Pinpoint the cell where the given text exists, returning its [X, Y] midpoint coordinate. 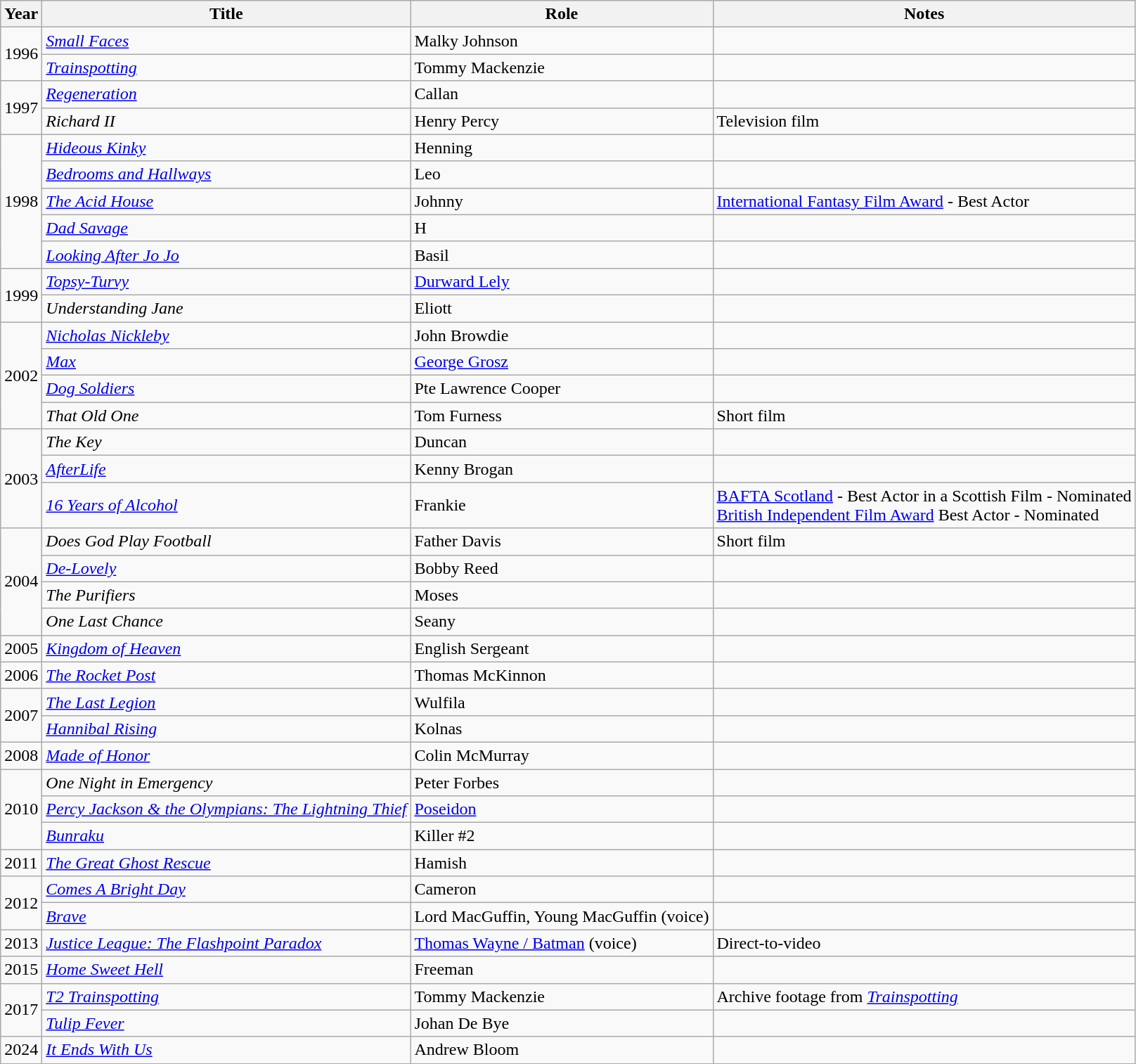
2011 [21, 863]
One Last Chance [226, 622]
Hideous Kinky [226, 148]
Home Sweet Hell [226, 970]
Thomas Wayne / Batman (voice) [562, 943]
Topsy-Turvy [226, 281]
2006 [21, 675]
De-Lovely [226, 568]
Bedrooms and Hallways [226, 174]
Johnny [562, 201]
Cameron [562, 890]
AfterLife [226, 469]
Comes A Bright Day [226, 890]
2004 [21, 582]
2005 [21, 648]
Henry Percy [562, 121]
The Key [226, 442]
It Ends With Us [226, 1050]
Johan De Bye [562, 1023]
Year [21, 14]
Brave [226, 916]
Malky Johnson [562, 41]
Nicholas Nickleby [226, 335]
1998 [21, 201]
International Fantasy Film Award - Best Actor [924, 201]
2003 [21, 478]
Durward Lely [562, 281]
Hannibal Rising [226, 729]
Television film [924, 121]
Eliott [562, 308]
2008 [21, 755]
Andrew Bloom [562, 1050]
Understanding Jane [226, 308]
Looking After Jo Jo [226, 255]
That Old One [226, 416]
Notes [924, 14]
2002 [21, 376]
Role [562, 14]
The Great Ghost Rescue [226, 863]
Seany [562, 622]
Leo [562, 174]
Henning [562, 148]
Callan [562, 94]
Made of Honor [226, 755]
Dog Soldiers [226, 389]
Archive footage from Trainspotting [924, 996]
Small Faces [226, 41]
Colin McMurray [562, 755]
Peter Forbes [562, 783]
Pte Lawrence Cooper [562, 389]
Killer #2 [562, 836]
Does God Play Football [226, 541]
Bunraku [226, 836]
One Night in Emergency [226, 783]
George Grosz [562, 362]
2007 [21, 715]
2010 [21, 809]
Dad Savage [226, 228]
Kenny Brogan [562, 469]
Regeneration [226, 94]
Freeman [562, 970]
Max [226, 362]
The Last Legion [226, 702]
Basil [562, 255]
The Purifiers [226, 595]
John Browdie [562, 335]
2013 [21, 943]
Justice League: The Flashpoint Paradox [226, 943]
Poseidon [562, 809]
Kolnas [562, 729]
Richard II [226, 121]
Father Davis [562, 541]
Duncan [562, 442]
English Sergeant [562, 648]
Tom Furness [562, 416]
1997 [21, 108]
16 Years of Alcohol [226, 505]
Lord MacGuffin, Young MacGuffin (voice) [562, 916]
Hamish [562, 863]
2015 [21, 970]
1999 [21, 295]
2017 [21, 1010]
2012 [21, 903]
Thomas McKinnon [562, 675]
Bobby Reed [562, 568]
Wulfila [562, 702]
Kingdom of Heaven [226, 648]
Frankie [562, 505]
Moses [562, 595]
1996 [21, 54]
Trainspotting [226, 68]
Tulip Fever [226, 1023]
Title [226, 14]
H [562, 228]
The Acid House [226, 201]
The Rocket Post [226, 675]
Direct-to-video [924, 943]
BAFTA Scotland - Best Actor in a Scottish Film - Nominated British Independent Film Award Best Actor - Nominated [924, 505]
T2 Trainspotting [226, 996]
2024 [21, 1050]
Percy Jackson & the Olympians: The Lightning Thief [226, 809]
